Determine the [X, Y] coordinate at the center of the cell enclosing the given text.  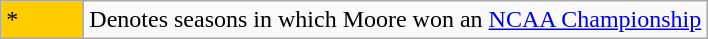
* [42, 20]
Denotes seasons in which Moore won an NCAA Championship [396, 20]
